Return the (x, y) coordinate for the center point of the cell that contains the specified text.  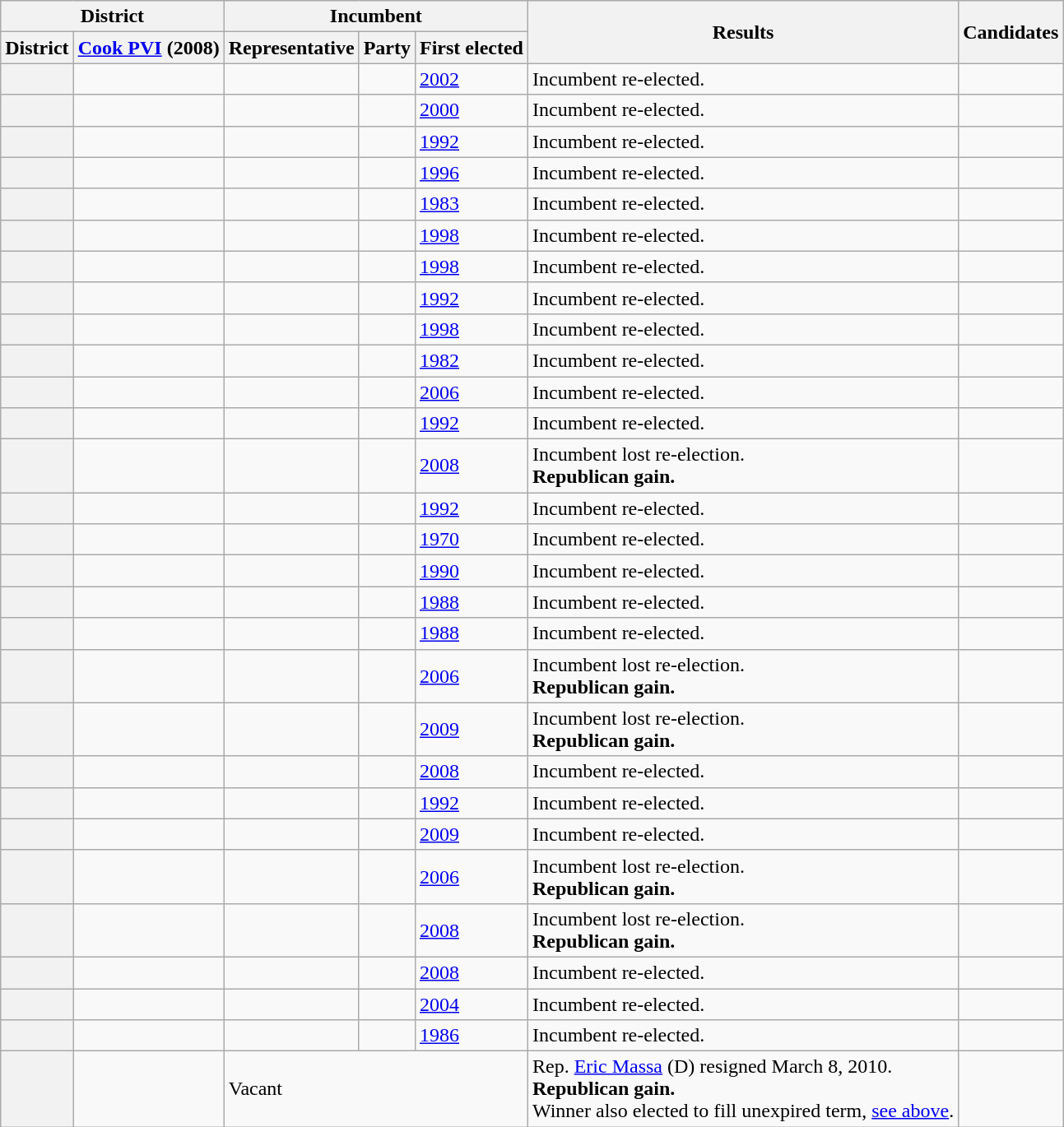
Cook PVI (2008) (148, 48)
1990 (471, 571)
2004 (471, 1004)
Vacant (375, 1089)
1970 (471, 540)
1982 (471, 360)
Candidates (1011, 32)
2002 (471, 79)
Party (387, 48)
1983 (471, 204)
2000 (471, 110)
Incumbent (375, 16)
Representative (291, 48)
1996 (471, 173)
First elected (471, 48)
Results (742, 32)
Rep. Eric Massa (D) resigned March 8, 2010.Republican gain.Winner also elected to fill unexpired term, see above. (742, 1089)
1986 (471, 1036)
